From the cell containing the given text, extract its center point as [X, Y] coordinate. 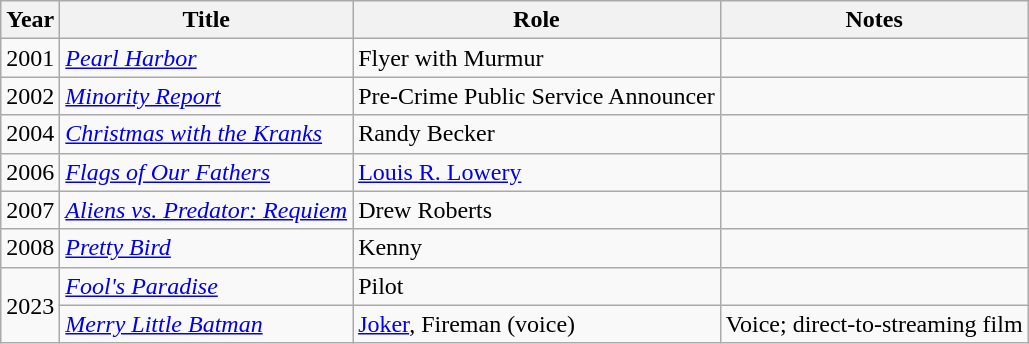
Notes [874, 20]
Title [206, 20]
Merry Little Batman [206, 324]
Louis R. Lowery [537, 172]
Randy Becker [537, 134]
2004 [30, 134]
2008 [30, 248]
Role [537, 20]
Aliens vs. Predator: Requiem [206, 210]
Voice; direct-to-streaming film [874, 324]
Joker, Fireman (voice) [537, 324]
Drew Roberts [537, 210]
Pearl Harbor [206, 58]
2006 [30, 172]
2023 [30, 305]
Pre-Crime Public Service Announcer [537, 96]
Flags of Our Fathers [206, 172]
Flyer with Murmur [537, 58]
Minority Report [206, 96]
Fool's Paradise [206, 286]
2007 [30, 210]
2002 [30, 96]
Kenny [537, 248]
Pilot [537, 286]
Year [30, 20]
Christmas with the Kranks [206, 134]
Pretty Bird [206, 248]
2001 [30, 58]
